Scan for the cell matching the given text and deliver its [X, Y] coordinate at center. 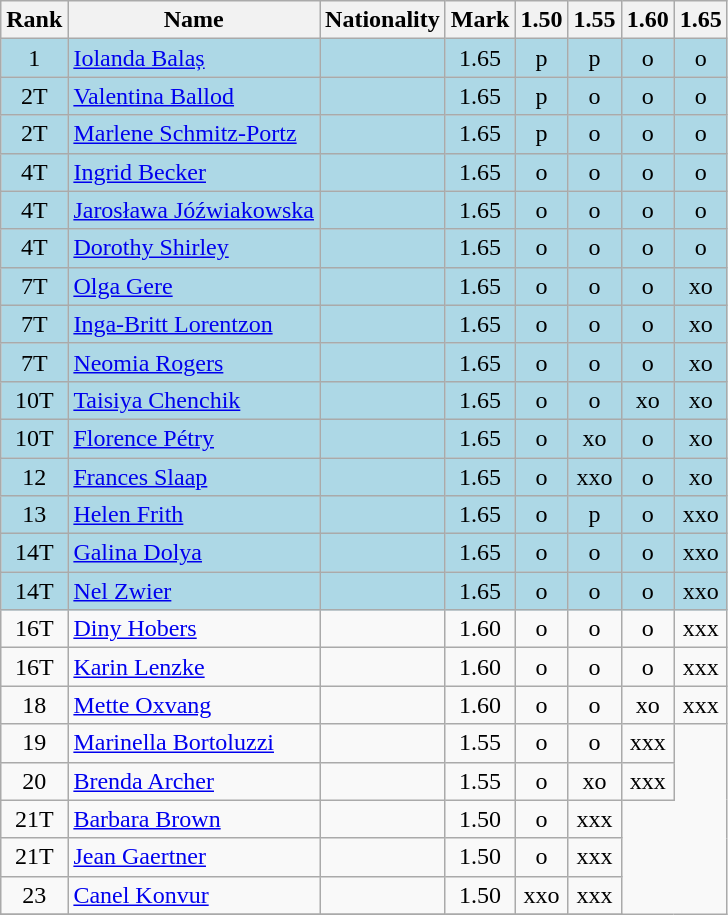
Jarosława Jóźwiakowska [194, 210]
13 [34, 515]
Iolanda Balaș [194, 58]
Galina Dolya [194, 553]
Marinella Bortoluzzi [194, 743]
Olga Gere [194, 286]
Taisiya Chenchik [194, 400]
23 [34, 895]
Florence Pétry [194, 438]
Rank [34, 20]
Barbara Brown [194, 819]
Mette Oxvang [194, 705]
Helen Frith [194, 515]
18 [34, 705]
Name [194, 20]
Canel Konvur [194, 895]
Nel Zwier [194, 591]
Brenda Archer [194, 781]
Frances Slaap [194, 477]
Jean Gaertner [194, 857]
Marlene Schmitz-Portz [194, 134]
Valentina Ballod [194, 96]
Inga-Britt Lorentzon [194, 324]
19 [34, 743]
1 [34, 58]
Dorothy Shirley [194, 248]
12 [34, 477]
Karin Lenzke [194, 667]
Mark [480, 20]
Ingrid Becker [194, 172]
Nationality [383, 20]
Neomia Rogers [194, 362]
Diny Hobers [194, 629]
20 [34, 781]
